Extract the (X, Y) coordinate from the center of the cell holding the provided text.  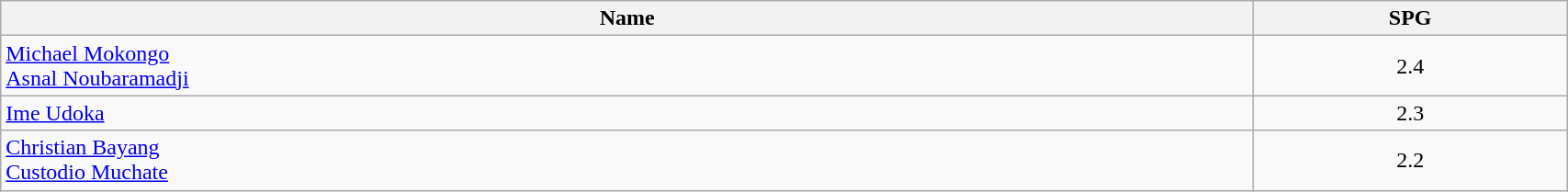
Michael Mokongo Asnal Noubaramadji (627, 66)
Name (627, 18)
2.2 (1411, 160)
2.4 (1411, 66)
SPG (1411, 18)
Christian Bayang Custodio Muchate (627, 160)
2.3 (1411, 113)
Ime Udoka (627, 113)
